Return the [x, y] coordinate for the center point of the cell that contains the specified text.  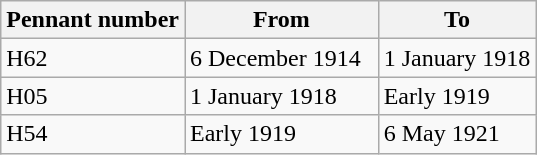
H05 [93, 96]
Pennant number [93, 20]
6 May 1921 [457, 134]
6 December 1914 [281, 58]
To [457, 20]
H62 [93, 58]
From [281, 20]
H54 [93, 134]
